Find where the given text appears and provide that cell's center as (x, y) coordinate. 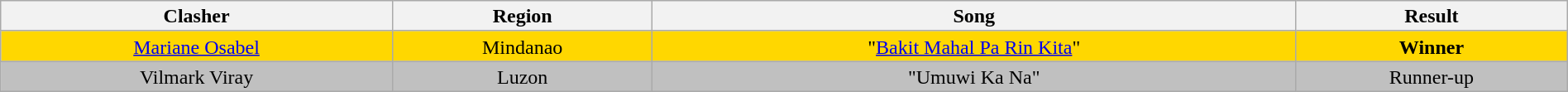
Clasher (197, 17)
Region (523, 17)
Result (1432, 17)
Runner-up (1432, 76)
Song (974, 17)
Vilmark Viray (197, 76)
Winner (1432, 46)
Mariane Osabel (197, 46)
"Umuwi Ka Na" (974, 76)
Mindanao (523, 46)
"Bakit Mahal Pa Rin Kita" (974, 46)
Luzon (523, 76)
